Extract the (x, y) coordinate from the center of the cell holding the provided text.  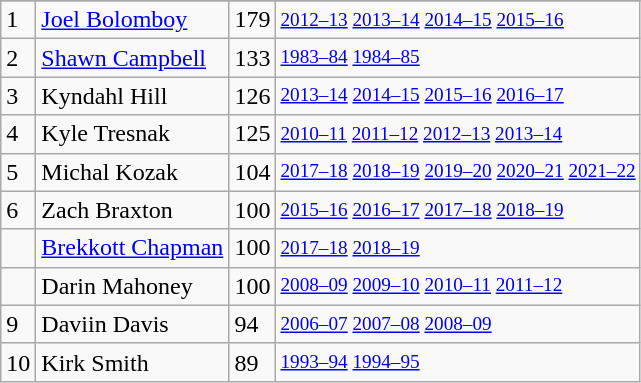
2017–18 2018–19 2019–20 2020–21 2021–22 (458, 172)
94 (252, 324)
126 (252, 96)
3 (18, 96)
5 (18, 172)
1 (18, 20)
125 (252, 134)
10 (18, 362)
Daviin Davis (132, 324)
Brekkott Chapman (132, 248)
179 (252, 20)
2012–13 2013–14 2014–15 2015–16 (458, 20)
Zach Braxton (132, 210)
4 (18, 134)
Kyndahl Hill (132, 96)
Shawn Campbell (132, 58)
2008–09 2009–10 2010–11 2011–12 (458, 286)
Michal Kozak (132, 172)
1993–94 1994–95 (458, 362)
Darin Mahoney (132, 286)
2013–14 2014–15 2015–16 2016–17 (458, 96)
133 (252, 58)
89 (252, 362)
2017–18 2018–19 (458, 248)
2015–16 2016–17 2017–18 2018–19 (458, 210)
Kyle Tresnak (132, 134)
6 (18, 210)
2006–07 2007–08 2008–09 (458, 324)
1983–84 1984–85 (458, 58)
2 (18, 58)
2010–11 2011–12 2012–13 2013–14 (458, 134)
Joel Bolomboy (132, 20)
Kirk Smith (132, 362)
9 (18, 324)
104 (252, 172)
